Identify which cell holds the provided text, then report its (x, y) central coordinate. 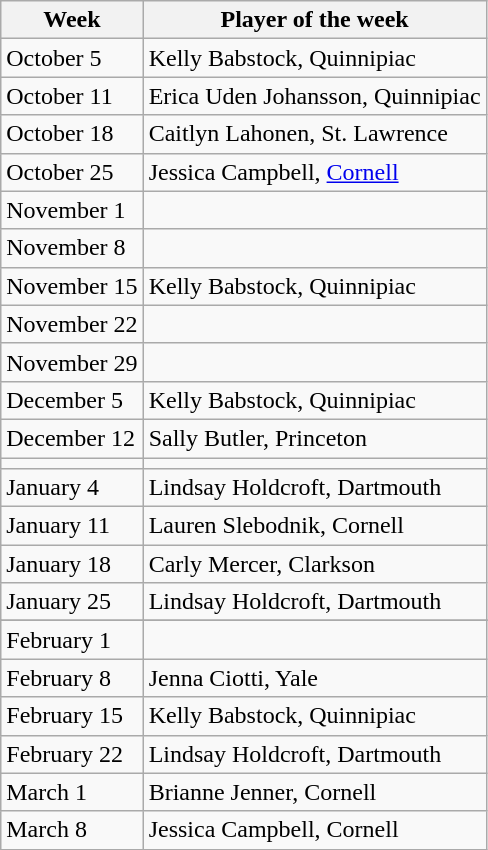
Caitlyn Lahonen, St. Lawrence (314, 134)
Brianne Jenner, Cornell (314, 792)
December 12 (72, 438)
Lauren Slebodnik, Cornell (314, 526)
November 8 (72, 248)
October 11 (72, 96)
February 1 (72, 640)
January 25 (72, 602)
Jenna Ciotti, Yale (314, 678)
Sally Butler, Princeton (314, 438)
February 22 (72, 754)
October 25 (72, 172)
October 18 (72, 134)
Player of the week (314, 20)
November 22 (72, 324)
October 5 (72, 58)
January 4 (72, 488)
Week (72, 20)
January 11 (72, 526)
November 1 (72, 210)
February 8 (72, 678)
February 15 (72, 716)
December 5 (72, 400)
November 15 (72, 286)
March 8 (72, 830)
Carly Mercer, Clarkson (314, 564)
Erica Uden Johansson, Quinnipiac (314, 96)
January 18 (72, 564)
November 29 (72, 362)
March 1 (72, 792)
